For the text-containing cell, return its midpoint in (X, Y) coordinate format. 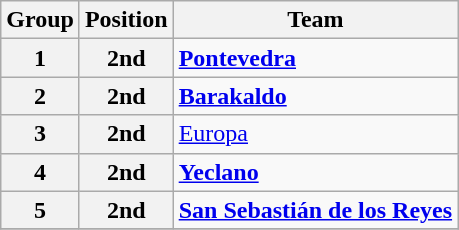
Pontevedra (315, 58)
San Sebastián de los Reyes (315, 210)
5 (40, 210)
Barakaldo (315, 96)
Europa (315, 134)
3 (40, 134)
Position (126, 20)
Group (40, 20)
1 (40, 58)
2 (40, 96)
Team (315, 20)
Yeclano (315, 172)
4 (40, 172)
